From the cell containing the given text, extract its center point as (X, Y) coordinate. 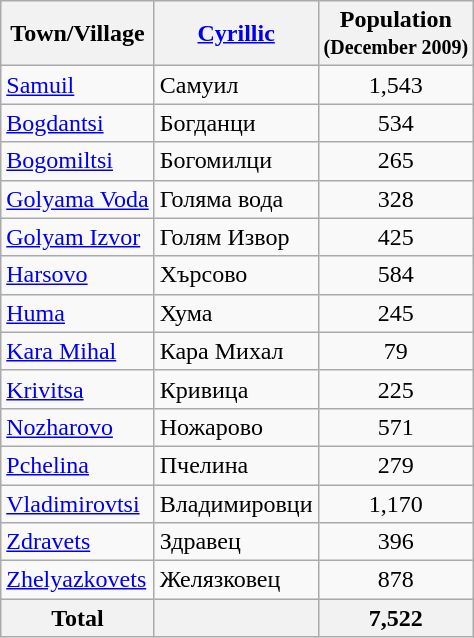
Кара Михал (236, 351)
225 (396, 389)
Golyama Voda (78, 199)
Huma (78, 313)
Ножарово (236, 427)
Владимировци (236, 503)
328 (396, 199)
Хума (236, 313)
Хърсово (236, 275)
571 (396, 427)
Vladimirovtsi (78, 503)
Bogomiltsi (78, 161)
79 (396, 351)
Zhelyazkovets (78, 580)
Здравец (236, 542)
Population(December 2009) (396, 34)
1,170 (396, 503)
534 (396, 123)
Богомилци (236, 161)
Golyam Izvor (78, 237)
Nozharovo (78, 427)
396 (396, 542)
Самуил (236, 85)
Голяма вода (236, 199)
279 (396, 465)
584 (396, 275)
Harsovo (78, 275)
878 (396, 580)
265 (396, 161)
Total (78, 618)
245 (396, 313)
Голям Извор (236, 237)
7,522 (396, 618)
Bogdantsi (78, 123)
Town/Village (78, 34)
Желязковец (236, 580)
Богданци (236, 123)
Zdravets (78, 542)
1,543 (396, 85)
Кривица (236, 389)
Kara Mihal (78, 351)
Cyrillic (236, 34)
Krivitsa (78, 389)
Пчелина (236, 465)
Samuil (78, 85)
425 (396, 237)
Pchelina (78, 465)
